Identify which cell holds the provided text, then report its (X, Y) central coordinate. 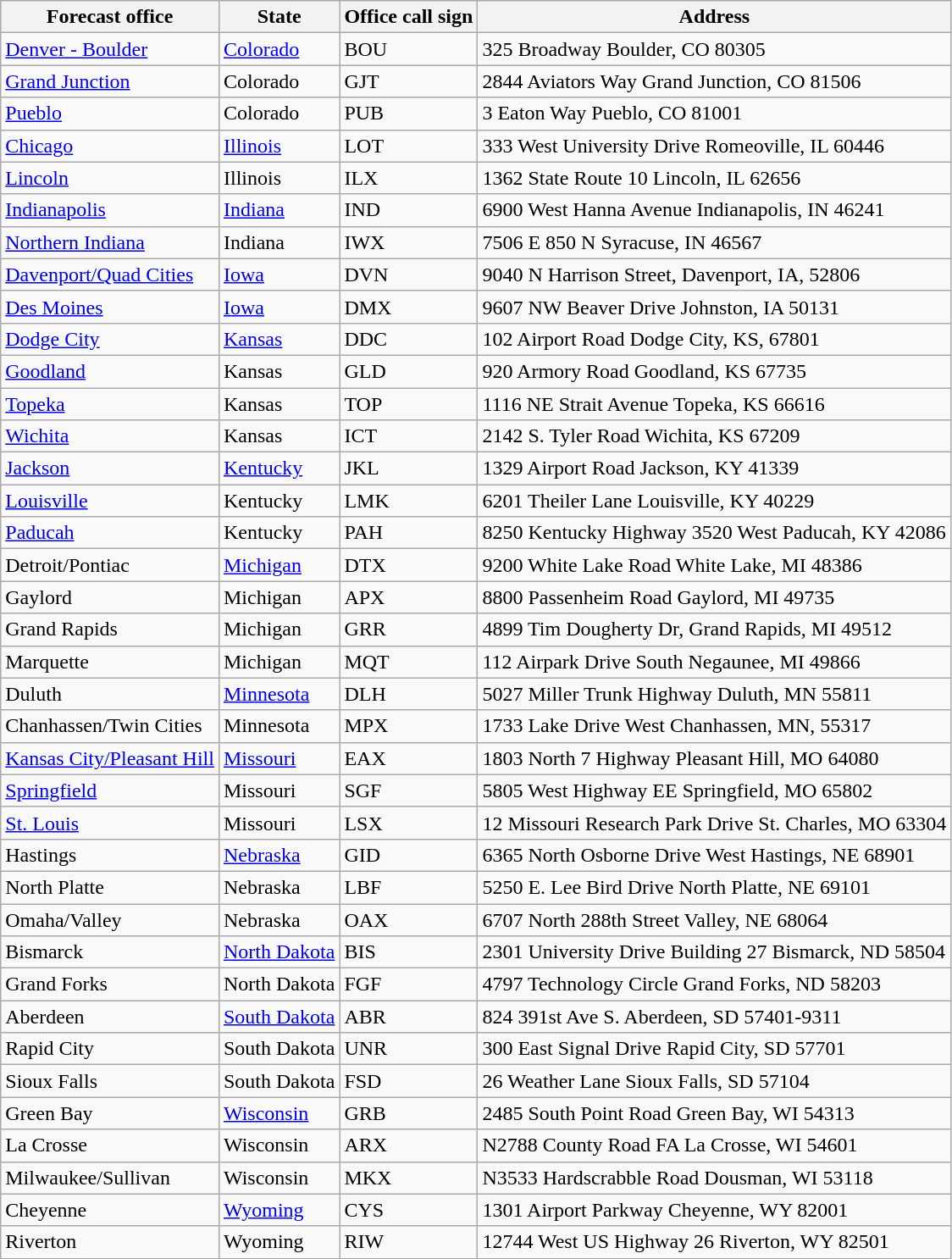
112 Airpark Drive South Negaunee, MI 49866 (715, 662)
LSX (408, 823)
4899 Tim Dougherty Dr, Grand Rapids, MI 49512 (715, 629)
N3533 Hardscrabble Road Dousman, WI 53118 (715, 1178)
GLD (408, 371)
Address (715, 17)
5250 E. Lee Bird Drive North Platte, NE 69101 (715, 887)
Wichita (110, 436)
N2788 County Road FA La Crosse, WI 54601 (715, 1145)
DTX (408, 565)
DLH (408, 694)
Northern Indiana (110, 242)
1803 North 7 Highway Pleasant Hill, MO 64080 (715, 758)
7506 E 850 N Syracuse, IN 46567 (715, 242)
La Crosse (110, 1145)
2142 S. Tyler Road Wichita, KS 67209 (715, 436)
12 Missouri Research Park Drive St. Charles, MO 63304 (715, 823)
12744 West US Highway 26 Riverton, WY 82501 (715, 1242)
Marquette (110, 662)
Denver - Boulder (110, 49)
State (279, 17)
5027 Miller Trunk Highway Duluth, MN 55811 (715, 694)
Forecast office (110, 17)
IWX (408, 242)
300 East Signal Drive Rapid City, SD 57701 (715, 1049)
DVN (408, 275)
Indianapolis (110, 210)
1362 State Route 10 Lincoln, IL 62656 (715, 178)
Sioux Falls (110, 1081)
Chanhassen/Twin Cities (110, 726)
920 Armory Road Goodland, KS 67735 (715, 371)
DDC (408, 339)
4797 Technology Circle Grand Forks, ND 58203 (715, 984)
6201 Theiler Lane Louisville, KY 40229 (715, 501)
ARX (408, 1145)
Springfield (110, 790)
3 Eaton Way Pueblo, CO 81001 (715, 114)
Davenport/Quad Cities (110, 275)
2844 Aviators Way Grand Junction, CO 81506 (715, 81)
Lincoln (110, 178)
9040 N Harrison Street, Davenport, IA, 52806 (715, 275)
Grand Rapids (110, 629)
102 Airport Road Dodge City, KS, 67801 (715, 339)
Kansas City/Pleasant Hill (110, 758)
Green Bay (110, 1113)
IND (408, 210)
BOU (408, 49)
Dodge City (110, 339)
2485 South Point Road Green Bay, WI 54313 (715, 1113)
Hastings (110, 855)
Riverton (110, 1242)
PUB (408, 114)
GRR (408, 629)
DMX (408, 307)
St. Louis (110, 823)
BIS (408, 952)
Cheyenne (110, 1210)
Detroit/Pontiac (110, 565)
Grand Forks (110, 984)
1329 Airport Road Jackson, KY 41339 (715, 469)
PAH (408, 533)
Pueblo (110, 114)
LOT (408, 146)
Jackson (110, 469)
CYS (408, 1210)
ABR (408, 1017)
Goodland (110, 371)
MQT (408, 662)
5805 West Highway EE Springfield, MO 65802 (715, 790)
333 West University Drive Romeoville, IL 60446 (715, 146)
325 Broadway Boulder, CO 80305 (715, 49)
Paducah (110, 533)
Milwaukee/Sullivan (110, 1178)
GJT (408, 81)
Bismarck (110, 952)
6900 West Hanna Avenue Indianapolis, IN 46241 (715, 210)
9607 NW Beaver Drive Johnston, IA 50131 (715, 307)
1733 Lake Drive West Chanhassen, MN, 55317 (715, 726)
UNR (408, 1049)
2301 University Drive Building 27 Bismarck, ND 58504 (715, 952)
Duluth (110, 694)
6365 North Osborne Drive West Hastings, NE 68901 (715, 855)
26 Weather Lane Sioux Falls, SD 57104 (715, 1081)
Omaha/Valley (110, 919)
MPX (408, 726)
Grand Junction (110, 81)
RIW (408, 1242)
APX (408, 597)
ILX (408, 178)
EAX (408, 758)
FGF (408, 984)
Office call sign (408, 17)
North Platte (110, 887)
Des Moines (110, 307)
GID (408, 855)
JKL (408, 469)
6707 North 288th Street Valley, NE 68064 (715, 919)
FSD (408, 1081)
8250 Kentucky Highway 3520 West Paducah, KY 42086 (715, 533)
Louisville (110, 501)
Topeka (110, 404)
LMK (408, 501)
1116 NE Strait Avenue Topeka, KS 66616 (715, 404)
Chicago (110, 146)
ICT (408, 436)
SGF (408, 790)
GRB (408, 1113)
8800 Passenheim Road Gaylord, MI 49735 (715, 597)
MKX (408, 1178)
9200 White Lake Road White Lake, MI 48386 (715, 565)
Aberdeen (110, 1017)
LBF (408, 887)
1301 Airport Parkway Cheyenne, WY 82001 (715, 1210)
OAX (408, 919)
Rapid City (110, 1049)
Gaylord (110, 597)
824 391st Ave S. Aberdeen, SD 57401-9311 (715, 1017)
TOP (408, 404)
